Identify which cell holds the provided text, then report its (x, y) central coordinate. 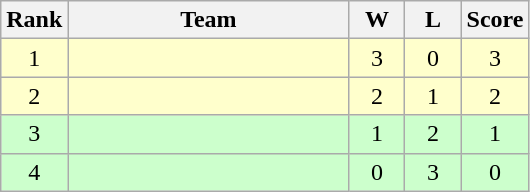
Team (208, 20)
L (433, 20)
Rank (34, 20)
4 (34, 172)
Score (495, 20)
W (377, 20)
